Output the (x, y) coordinate of the center of the cell containing the given text.  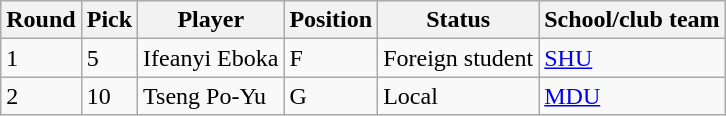
Player (211, 20)
Ifeanyi Eboka (211, 58)
Pick (109, 20)
F (331, 58)
MDU (632, 96)
10 (109, 96)
1 (41, 58)
Position (331, 20)
SHU (632, 58)
Foreign student (458, 58)
5 (109, 58)
2 (41, 96)
Local (458, 96)
Status (458, 20)
Tseng Po-Yu (211, 96)
School/club team (632, 20)
G (331, 96)
Round (41, 20)
